Return the [x, y] coordinate for the center point of the cell that contains the specified text.  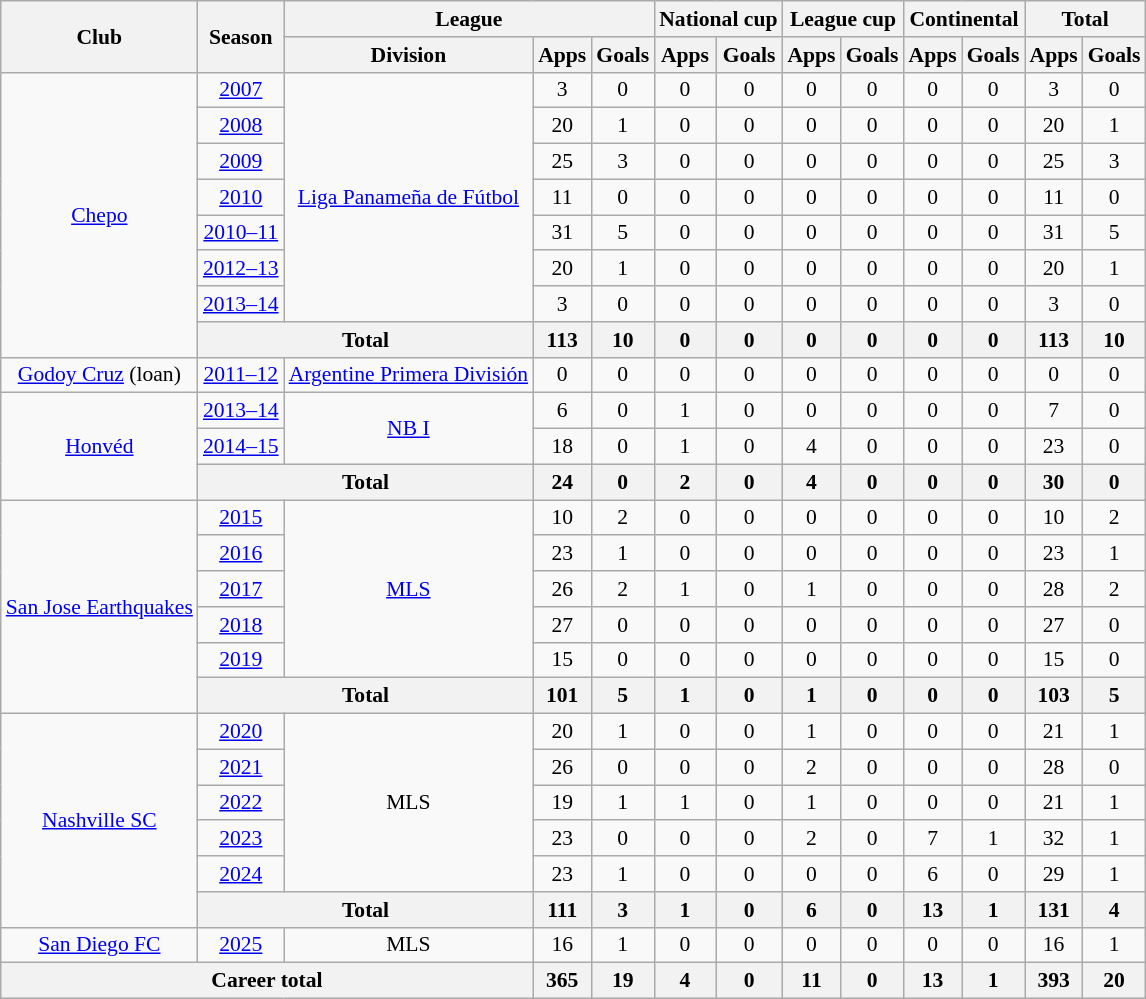
30 [1054, 482]
2011–12 [241, 375]
Chepo [100, 214]
San Jose Earthquakes [100, 607]
101 [562, 696]
2007 [241, 90]
2025 [241, 945]
Honvéd [100, 446]
2022 [241, 803]
29 [1054, 874]
2010 [241, 197]
2008 [241, 126]
2023 [241, 839]
Continental [964, 19]
NB I [409, 428]
2019 [241, 660]
111 [562, 910]
Division [409, 55]
2017 [241, 589]
Argentine Primera División [409, 375]
Nashville SC [100, 821]
2024 [241, 874]
2018 [241, 625]
2009 [241, 162]
2021 [241, 767]
2014–15 [241, 447]
Career total [267, 981]
National cup [718, 19]
2012–13 [241, 269]
League cup [842, 19]
24 [562, 482]
2015 [241, 518]
18 [562, 447]
103 [1054, 696]
San Diego FC [100, 945]
2016 [241, 554]
2010–11 [241, 233]
365 [562, 981]
393 [1054, 981]
Club [100, 36]
League [470, 19]
Season [241, 36]
131 [1054, 910]
2020 [241, 732]
Godoy Cruz (loan) [100, 375]
Liga Panameña de Fútbol [409, 196]
32 [1054, 839]
